Return the [x, y] coordinate for the center point of the cell that contains the specified text.  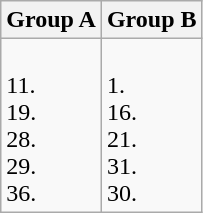
1. 16. 21. 31. 30. [152, 126]
Group A [52, 20]
11. 19. 28. 29. 36. [52, 126]
Group B [152, 20]
